Identify which cell holds the provided text, then report its [X, Y] central coordinate. 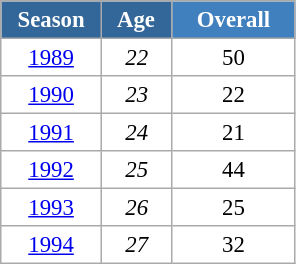
1989 [52, 58]
1990 [52, 95]
27 [136, 245]
32 [234, 245]
1994 [52, 245]
1991 [52, 133]
Season [52, 20]
Overall [234, 20]
44 [234, 170]
Age [136, 20]
26 [136, 208]
23 [136, 95]
50 [234, 58]
21 [234, 133]
24 [136, 133]
1993 [52, 208]
1992 [52, 170]
